From the cell containing the given text, extract its center point as [X, Y] coordinate. 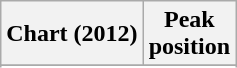
Peak position [189, 34]
Chart (2012) [72, 34]
